Return the (x, y) coordinate for the center point of the cell that contains the specified text.  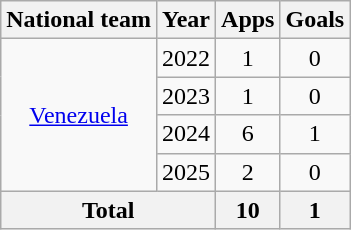
2025 (186, 172)
2022 (186, 58)
6 (248, 134)
Total (108, 210)
Year (186, 20)
2023 (186, 96)
Goals (315, 20)
Apps (248, 20)
2024 (186, 134)
National team (79, 20)
2 (248, 172)
10 (248, 210)
Venezuela (79, 115)
